Capture the cell that displays the provided text and extract its (X, Y) central coordinate. 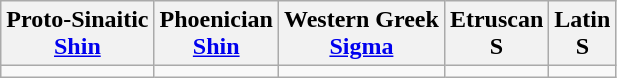
LatinS (582, 34)
EtruscanS (496, 34)
Western GreekSigma (361, 34)
Proto-SinaiticShin (78, 34)
PhoenicianShin (216, 34)
